Locate the cell with the specified text and output its [x, y] center coordinate. 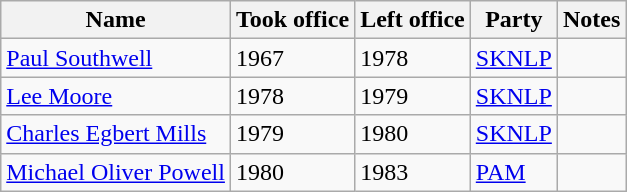
Notes [591, 20]
PAM [514, 172]
Left office [413, 20]
Charles Egbert Mills [116, 134]
1967 [292, 58]
Paul Southwell [116, 58]
Took office [292, 20]
Michael Oliver Powell [116, 172]
Name [116, 20]
1983 [413, 172]
Lee Moore [116, 96]
Party [514, 20]
